Return the (x, y) coordinate for the center point of the cell that contains the specified text.  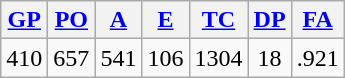
GP (24, 20)
1304 (218, 58)
106 (166, 58)
DP (270, 20)
A (118, 20)
E (166, 20)
FA (318, 20)
410 (24, 58)
TC (218, 20)
.921 (318, 58)
657 (72, 58)
541 (118, 58)
PO (72, 20)
18 (270, 58)
